Extract the [x, y] coordinate from the center of the cell holding the provided text.  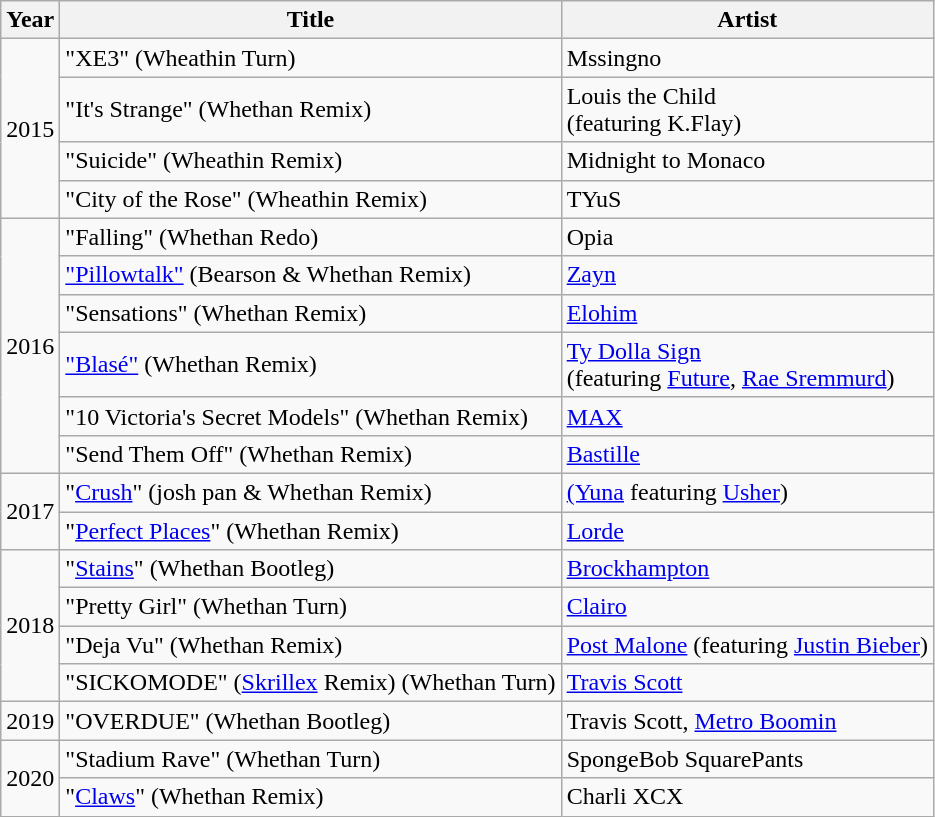
"Falling" (Whethan Redo) [310, 237]
Mssingno [747, 58]
"Stadium Rave" (Whethan Turn) [310, 759]
"It's Strange" (Whethan Remix) [310, 110]
"Sensations" (Whethan Remix) [310, 313]
"Pretty Girl" (Whethan Turn) [310, 607]
TYuS [747, 199]
Artist [747, 20]
"XE3" (Wheathin Turn) [310, 58]
MAX [747, 416]
Ty Dolla Sign(featuring Future, Rae Sremmurd) [747, 364]
Year [30, 20]
SpongeBob SquarePants [747, 759]
"City of the Rose" (Wheathin Remix) [310, 199]
2016 [30, 346]
"SICKOMODE" (Skrillex Remix) (Whethan Turn) [310, 683]
Lorde [747, 531]
"Blasé" (Whethan Remix) [310, 364]
Clairo [747, 607]
"Send Them Off" (Whethan Remix) [310, 454]
Charli XCX [747, 797]
Louis the Child(featuring K.Flay) [747, 110]
Midnight to Monaco [747, 161]
"Pillowtalk" (Bearson & Whethan Remix) [310, 275]
2020 [30, 778]
"Crush" (josh pan & Whethan Remix) [310, 492]
2019 [30, 721]
(Yuna featuring Usher) [747, 492]
Travis Scott [747, 683]
2018 [30, 626]
"10 Victoria's Secret Models" (Whethan Remix) [310, 416]
Brockhampton [747, 569]
"Perfect Places" (Whethan Remix) [310, 531]
Travis Scott, Metro Boomin [747, 721]
"Deja Vu" (Whethan Remix) [310, 645]
"Stains" (Whethan Bootleg) [310, 569]
Title [310, 20]
Zayn [747, 275]
"OVERDUE" (Whethan Bootleg) [310, 721]
Elohim [747, 313]
2015 [30, 128]
Opia [747, 237]
"Suicide" (Wheathin Remix) [310, 161]
"Claws" (Whethan Remix) [310, 797]
Post Malone (featuring Justin Bieber) [747, 645]
Bastille [747, 454]
2017 [30, 511]
